Detect which cell encompasses the target text, then output its (X, Y) center coordinate. 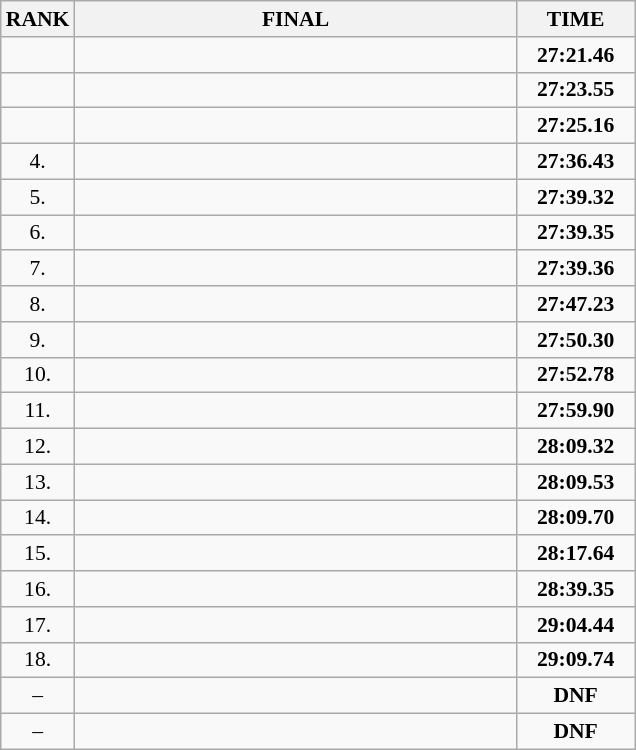
14. (38, 518)
28:09.70 (576, 518)
27:36.43 (576, 162)
18. (38, 660)
6. (38, 233)
28:09.32 (576, 447)
27:23.55 (576, 90)
27:47.23 (576, 304)
29:04.44 (576, 625)
11. (38, 411)
TIME (576, 19)
28:39.35 (576, 589)
27:39.36 (576, 269)
4. (38, 162)
27:52.78 (576, 375)
27:50.30 (576, 340)
7. (38, 269)
27:39.32 (576, 197)
9. (38, 340)
10. (38, 375)
13. (38, 482)
27:39.35 (576, 233)
15. (38, 554)
12. (38, 447)
28:09.53 (576, 482)
16. (38, 589)
27:21.46 (576, 55)
29:09.74 (576, 660)
5. (38, 197)
FINAL (295, 19)
RANK (38, 19)
28:17.64 (576, 554)
8. (38, 304)
27:59.90 (576, 411)
27:25.16 (576, 126)
17. (38, 625)
